Detect which cell encompasses the target text, then output its (x, y) center coordinate. 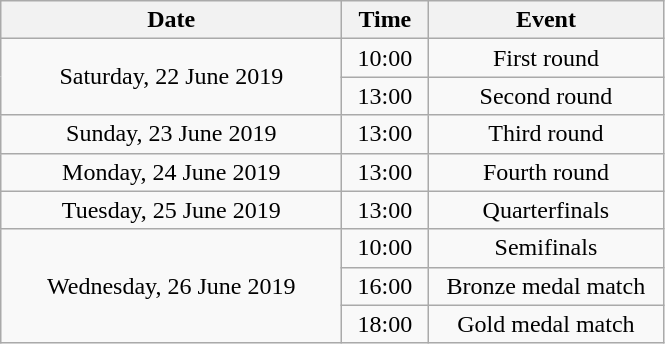
Gold medal match (546, 324)
Monday, 24 June 2019 (172, 172)
Sunday, 23 June 2019 (172, 134)
18:00 (385, 324)
Bronze medal match (546, 286)
Semifinals (546, 248)
Saturday, 22 June 2019 (172, 77)
Second round (546, 96)
First round (546, 58)
Fourth round (546, 172)
Time (385, 20)
Event (546, 20)
16:00 (385, 286)
Tuesday, 25 June 2019 (172, 210)
Quarterfinals (546, 210)
Wednesday, 26 June 2019 (172, 286)
Third round (546, 134)
Date (172, 20)
